Provide the (x, y) coordinate of the cell's center where the given text is located.  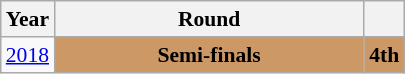
4th (384, 55)
Year (28, 19)
2018 (28, 55)
Round (209, 19)
Semi-finals (209, 55)
